Return the [X, Y] coordinate for the center point of the cell that contains the specified text.  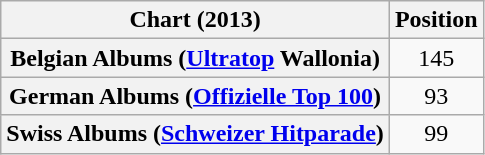
Chart (2013) [196, 20]
German Albums (Offizielle Top 100) [196, 96]
Swiss Albums (Schweizer Hitparade) [196, 134]
145 [436, 58]
Belgian Albums (Ultratop Wallonia) [196, 58]
Position [436, 20]
99 [436, 134]
93 [436, 96]
